Return the [x, y] coordinate for the center point of the cell that contains the specified text.  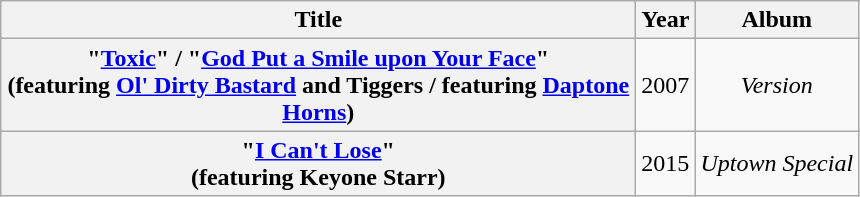
2007 [666, 85]
Year [666, 20]
Title [318, 20]
Uptown Special [777, 164]
"I Can't Lose"(featuring Keyone Starr) [318, 164]
Version [777, 85]
2015 [666, 164]
"Toxic" / "God Put a Smile upon Your Face"(featuring Ol' Dirty Bastard and Tiggers / featuring Daptone Horns) [318, 85]
Album [777, 20]
